Search for the cell housing the specified text and yield its [X, Y] center coordinate. 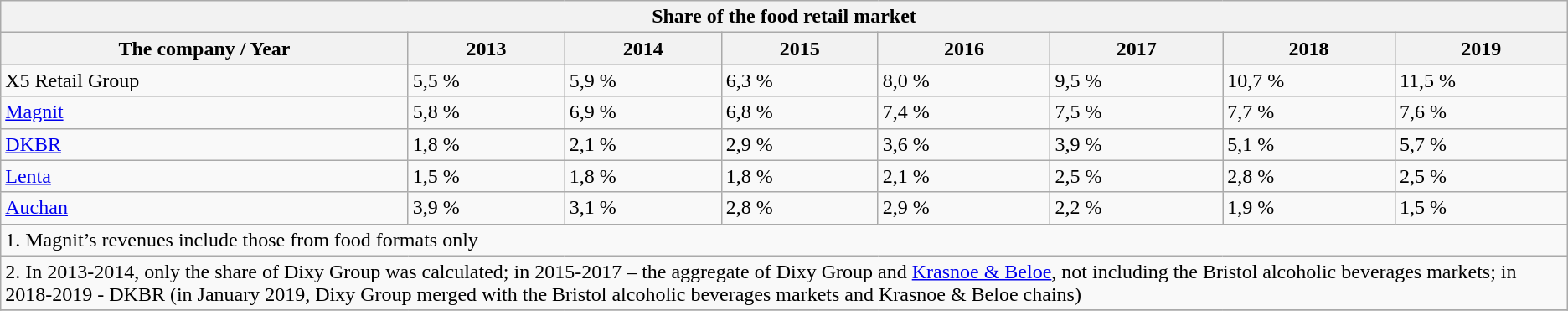
Lenta [204, 176]
DKBR [204, 144]
1. Magnit’s revenues include those from food formats only [784, 240]
11,5 % [1481, 80]
1,9 % [1309, 208]
10,7 % [1309, 80]
2017 [1137, 49]
Magnit [204, 112]
2016 [964, 49]
3,6 % [964, 144]
6,3 % [799, 80]
6,9 % [643, 112]
5,9 % [643, 80]
Auchan [204, 208]
6,8 % [799, 112]
7,4 % [964, 112]
5,1 % [1309, 144]
2019 [1481, 49]
X5 Retail Group [204, 80]
2018 [1309, 49]
2,2 % [1137, 208]
5,5 % [486, 80]
2015 [799, 49]
5,8 % [486, 112]
5,7 % [1481, 144]
Share of the food retail market [784, 17]
8,0 % [964, 80]
2013 [486, 49]
The company / Year [204, 49]
7,7 % [1309, 112]
7,5 % [1137, 112]
7,6 % [1481, 112]
3,1 % [643, 208]
2014 [643, 49]
9,5 % [1137, 80]
